Capture the cell that displays the provided text and extract its (x, y) central coordinate. 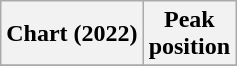
Chart (2022) (72, 34)
Peakposition (189, 34)
